Provide the (X, Y) coordinate of the cell's center where the given text is located.  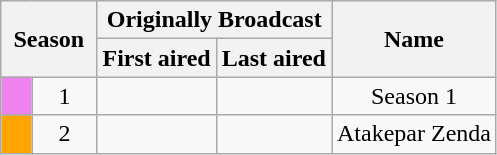
Season (49, 39)
Last aired (274, 58)
1 (64, 96)
First aired (156, 58)
2 (64, 134)
Name (414, 39)
Atakepar Zenda (414, 134)
Originally Broadcast (214, 20)
Season 1 (414, 96)
